Return the (X, Y) coordinate for the center point of the cell that contains the specified text.  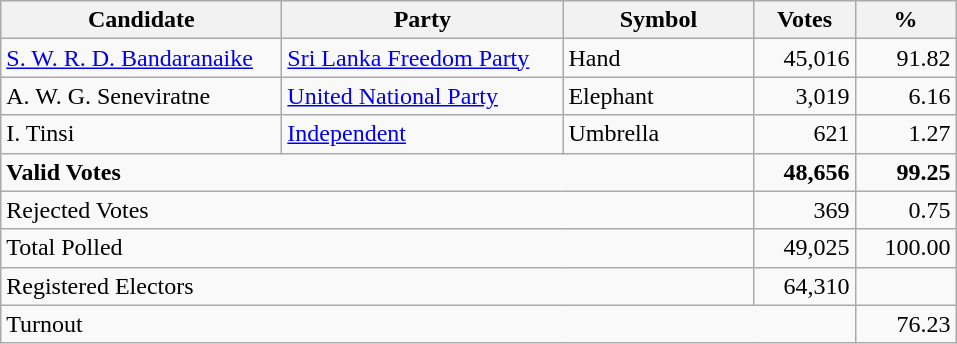
64,310 (804, 286)
Valid Votes (378, 172)
A. W. G. Seneviratne (142, 96)
Elephant (658, 96)
99.25 (906, 172)
United National Party (422, 96)
49,025 (804, 248)
91.82 (906, 58)
% (906, 20)
6.16 (906, 96)
S. W. R. D. Bandaranaike (142, 58)
Turnout (428, 324)
0.75 (906, 210)
I. Tinsi (142, 134)
Party (422, 20)
Votes (804, 20)
Registered Electors (378, 286)
Rejected Votes (378, 210)
Sri Lanka Freedom Party (422, 58)
Hand (658, 58)
48,656 (804, 172)
369 (804, 210)
Candidate (142, 20)
Umbrella (658, 134)
1.27 (906, 134)
Independent (422, 134)
Symbol (658, 20)
45,016 (804, 58)
3,019 (804, 96)
Total Polled (378, 248)
76.23 (906, 324)
621 (804, 134)
100.00 (906, 248)
